Extract the [x, y] coordinate from the center of the cell holding the provided text.  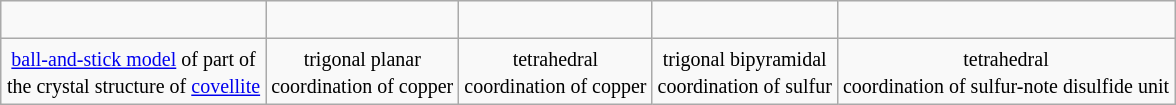
tetrahedralcoordination of sulfur-note disulfide unit [1006, 72]
trigonal bipyramidalcoordination of sulfur [744, 72]
trigonal planarcoordination of copper [362, 72]
ball-and-stick model of part ofthe crystal structure of covellite [133, 72]
tetrahedralcoordination of copper [556, 72]
